Search for the cell housing the specified text and yield its (x, y) center coordinate. 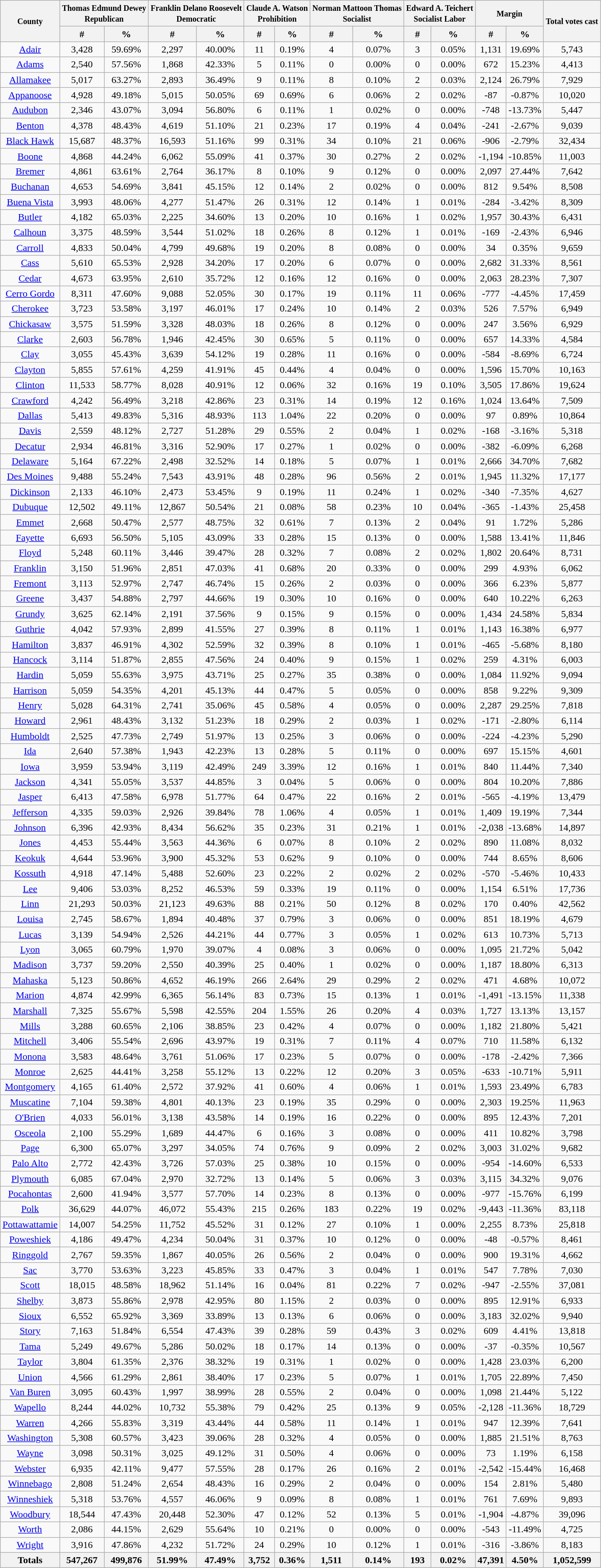
6,533 (572, 1163)
3,119 (172, 767)
25,458 (572, 507)
2,926 (172, 812)
7,030 (572, 1270)
22.89% (525, 1377)
50.54% (221, 507)
4,453 (82, 843)
55.86% (127, 1301)
-777 (491, 293)
52.97% (127, 583)
48.58% (127, 1285)
Sac (30, 1270)
4,566 (82, 1377)
54.69% (127, 186)
Taylor (30, 1362)
11.58% (525, 1041)
18,544 (82, 1514)
19.19% (525, 812)
51.23% (221, 721)
49.47% (127, 1240)
8,309 (572, 202)
59.35% (127, 1255)
Claude A. WatsonProhibition (277, 14)
54.25% (127, 1224)
38.99% (221, 1392)
24.58% (525, 614)
0.25% (292, 736)
9,076 (572, 1178)
1,868 (172, 65)
13,157 (572, 1011)
3,258 (172, 1072)
Osceola (30, 1133)
4,584 (572, 339)
14,007 (82, 1224)
3,975 (172, 675)
13,818 (572, 1331)
55.67% (127, 1011)
50.05% (221, 95)
1,434 (491, 614)
-169 (491, 233)
Adair (30, 49)
Plymouth (30, 1178)
10,864 (572, 415)
11,846 (572, 538)
Johnson (30, 827)
83,118 (572, 1209)
Union (30, 1377)
2,346 (82, 110)
Boone (30, 156)
6,085 (82, 1178)
44.21% (221, 935)
Polk (30, 1209)
42.93% (127, 827)
-0.87% (525, 95)
2,376 (172, 1362)
5,421 (572, 1026)
Humboldt (30, 736)
0.35% (525, 248)
57.61% (127, 370)
2,764 (172, 171)
8,434 (172, 827)
48.06% (127, 202)
8,032 (572, 843)
1,945 (491, 477)
4,042 (82, 629)
1,885 (491, 1438)
4,033 (82, 1117)
59.69% (127, 49)
15.23% (525, 65)
48.37% (127, 141)
Worth (30, 1530)
2,526 (172, 935)
Winnebago (30, 1484)
9,682 (572, 1148)
44.07% (127, 1209)
Tama (30, 1346)
11,338 (572, 995)
4,234 (172, 1240)
2,603 (82, 339)
4.93% (525, 568)
7,201 (572, 1117)
44.36% (221, 843)
1.04% (292, 415)
Madison (30, 965)
6,946 (572, 233)
Crawford (30, 400)
2,747 (172, 583)
3,639 (172, 354)
37 (259, 919)
9.22% (525, 690)
1.06% (292, 812)
-465 (491, 644)
8,763 (572, 1438)
39.84% (221, 812)
-5.46% (525, 873)
3,115 (491, 1178)
499,876 (127, 1560)
43.44% (221, 1423)
21.72% (525, 950)
65.07% (127, 1148)
1,970 (172, 950)
Grundy (30, 614)
55.64% (221, 1530)
48.12% (127, 431)
51.10% (221, 125)
13.13% (525, 1011)
79 (259, 1407)
25,818 (572, 1224)
45.15% (221, 186)
57.38% (127, 751)
526 (491, 309)
16,593 (172, 141)
Pottawattamie (30, 1224)
-1,194 (491, 156)
247 (491, 324)
-365 (491, 507)
8,028 (172, 385)
7.78% (525, 1270)
30.43% (525, 217)
46.10% (127, 492)
-565 (491, 797)
51.96% (127, 568)
858 (491, 690)
Cedar (30, 278)
Des Moines (30, 477)
Lucas (30, 935)
19.25% (525, 1102)
3,316 (172, 446)
2,666 (491, 461)
Jefferson (30, 812)
6,263 (572, 599)
0.73% (292, 995)
80 (259, 1301)
249 (259, 767)
14,897 (572, 827)
17.86% (525, 385)
6,158 (572, 1453)
2,610 (172, 278)
900 (491, 1255)
3,065 (82, 950)
-10.85% (525, 156)
9,309 (572, 690)
35.06% (221, 706)
5,105 (172, 538)
-748 (491, 110)
42.45% (221, 339)
Pocahontas (30, 1194)
215 (259, 1209)
10.22% (525, 599)
-178 (491, 1056)
34.70% (525, 461)
48.75% (221, 522)
6.23% (525, 583)
3,369 (172, 1316)
5,610 (82, 263)
57.03% (221, 1163)
Delaware (30, 461)
2,851 (172, 568)
-7.35% (525, 492)
Dickinson (30, 492)
7,104 (82, 1102)
42.99% (127, 995)
48.64% (127, 1056)
3,113 (82, 583)
-2.55% (525, 1285)
10.20% (525, 782)
9,088 (172, 293)
55.44% (127, 843)
53.45% (221, 492)
55.38% (221, 1407)
4.31% (525, 660)
1,143 (491, 629)
3,737 (82, 965)
113 (259, 415)
45.52% (221, 1224)
32.72% (221, 1178)
Floyd (30, 553)
-9,443 (491, 1209)
11,752 (172, 1224)
-10.71% (525, 1072)
21,293 (82, 904)
44.15% (127, 1530)
18,962 (172, 1285)
Louisa (30, 919)
2,133 (82, 492)
6,977 (572, 629)
-4.23% (525, 736)
47.86% (127, 1545)
2,745 (82, 919)
-947 (491, 1285)
43.71% (221, 675)
47.73% (127, 736)
-284 (491, 202)
2,797 (172, 599)
2,749 (172, 736)
51.24% (127, 1484)
9,659 (572, 248)
56.80% (221, 110)
5,447 (572, 110)
9,094 (572, 675)
44.24% (127, 156)
3,003 (491, 1148)
-48 (491, 1240)
7,641 (572, 1423)
2,559 (82, 431)
28.23% (525, 278)
-977 (491, 1194)
45.32% (221, 858)
2,540 (82, 65)
54.88% (127, 599)
3,197 (172, 309)
Mills (30, 1026)
11,533 (82, 385)
744 (491, 858)
1,705 (491, 1377)
56.01% (127, 1117)
7,543 (172, 477)
5,028 (82, 706)
4,662 (572, 1255)
47 (259, 1514)
Monroe (30, 1072)
1,187 (491, 965)
Woodbury (30, 1514)
26.79% (525, 80)
1,894 (172, 919)
40.05% (221, 1255)
3,563 (172, 843)
43.58% (221, 1117)
Butler (30, 217)
5,488 (172, 873)
5,834 (572, 614)
-2.79% (525, 141)
4,644 (82, 858)
-0.57% (525, 1240)
11.32% (525, 477)
804 (491, 782)
Norman Mattoon ThomasSocialist (357, 14)
47.56% (221, 660)
3,798 (572, 1133)
57.55% (221, 1469)
21.44% (525, 1392)
Margin (510, 14)
47,391 (491, 1560)
-2.67% (525, 125)
51.99% (172, 1560)
54.94% (127, 935)
4.50% (525, 1560)
42.23% (221, 751)
41.94% (127, 1194)
Sioux (30, 1316)
1.19% (525, 1453)
Cherokee (30, 309)
46.91% (127, 644)
6,693 (82, 538)
4,833 (82, 248)
23.03% (525, 1362)
5,122 (572, 1392)
3,841 (172, 186)
44.66% (221, 599)
13,479 (572, 797)
59.20% (127, 965)
21.51% (525, 1438)
3,423 (172, 1438)
2,525 (82, 736)
-1.43% (525, 507)
46.19% (221, 980)
6,114 (572, 721)
Dallas (30, 415)
48.03% (221, 324)
-382 (491, 446)
1.55% (292, 1011)
0.61% (292, 522)
0.60% (292, 1087)
41.55% (221, 629)
Shelby (30, 1301)
53.96% (127, 858)
34.60% (221, 217)
-5.68% (525, 644)
2,893 (172, 80)
53.58% (127, 309)
6,132 (572, 1041)
39.06% (221, 1438)
57.56% (127, 65)
Mitchell (30, 1041)
Total votes cast (572, 21)
8,183 (572, 1545)
-4.19% (525, 797)
1.72% (525, 522)
-171 (491, 721)
-2.42% (525, 1056)
53.94% (127, 767)
49.11% (127, 507)
Chickasaw (30, 324)
Hardin (30, 675)
4,266 (82, 1423)
40.00% (221, 49)
33.89% (221, 1316)
3,132 (172, 721)
4,341 (82, 782)
613 (491, 935)
3,544 (172, 233)
49.12% (221, 1453)
2,225 (172, 217)
Totals (30, 1560)
2,934 (82, 446)
59.38% (127, 1102)
55.29% (127, 1133)
40.39% (221, 965)
74 (259, 1148)
16.38% (525, 629)
Davis (30, 431)
50.02% (221, 1346)
65.03% (127, 217)
42.55% (221, 1011)
3,761 (172, 1056)
Ida (30, 751)
2,629 (172, 1530)
3,183 (491, 1316)
20,448 (172, 1514)
9,893 (572, 1499)
6,003 (572, 660)
13.41% (525, 538)
11,963 (572, 1102)
947 (491, 1423)
3,223 (172, 1270)
5,743 (572, 49)
10,732 (172, 1407)
2,767 (82, 1255)
Jackson (30, 782)
39,096 (572, 1514)
Hamilton (30, 644)
-316 (491, 1545)
81 (331, 1285)
69 (259, 95)
-15.76% (525, 1194)
Kossuth (30, 873)
12.91% (525, 1301)
4,242 (82, 400)
56.49% (127, 400)
55.83% (127, 1423)
10,072 (572, 980)
Jones (30, 843)
49.67% (127, 1346)
6,783 (572, 1087)
672 (491, 65)
Decatur (30, 446)
3,406 (82, 1041)
48.93% (221, 415)
91 (491, 522)
0.50% (292, 1453)
63.61% (127, 171)
5,248 (82, 553)
11.08% (525, 843)
0.89% (525, 415)
6,396 (82, 827)
Wayne (30, 1453)
7,307 (572, 278)
4,165 (82, 1087)
10,567 (572, 1346)
38.32% (221, 1362)
Bremer (30, 171)
12,502 (82, 507)
183 (331, 1209)
27.44% (525, 171)
2,097 (491, 171)
2,970 (172, 1178)
0.65% (292, 339)
20 (331, 568)
640 (491, 599)
52.59% (221, 644)
3,297 (172, 1148)
5,480 (572, 1484)
4,874 (82, 995)
609 (491, 1331)
812 (491, 186)
51.59% (127, 324)
Muscatine (30, 1102)
18.80% (525, 965)
-2,128 (491, 1407)
67.04% (127, 1178)
Adams (30, 65)
2,297 (172, 49)
65.92% (127, 1316)
3,575 (82, 324)
6,724 (572, 354)
3,319 (172, 1423)
31.02% (525, 1148)
97 (491, 415)
7,325 (82, 1011)
Cass (30, 263)
1.15% (292, 1301)
6,552 (82, 1316)
34.05% (221, 1148)
6,300 (82, 1148)
5,123 (82, 980)
49.63% (221, 904)
0.69% (292, 95)
19.31% (525, 1255)
Harrison (30, 690)
6,554 (172, 1331)
2,600 (82, 1194)
Emmet (30, 522)
42.11% (127, 1469)
6,949 (572, 309)
-633 (491, 1072)
64.31% (127, 706)
1,024 (491, 400)
5,713 (572, 935)
-6.09% (525, 446)
51.28% (221, 431)
64 (259, 797)
60.57% (127, 1438)
-906 (491, 141)
15.15% (525, 751)
0.44% (292, 370)
3,138 (172, 1117)
3,094 (172, 110)
52.90% (221, 446)
18,729 (572, 1407)
3,726 (172, 1163)
3,095 (82, 1392)
-241 (491, 125)
51.87% (127, 660)
9,039 (572, 125)
7,344 (572, 812)
4,799 (172, 248)
-1,491 (491, 995)
-8.69% (525, 354)
42.49% (221, 767)
3,025 (172, 1453)
2,727 (172, 431)
3,959 (82, 767)
37.92% (221, 1087)
46.81% (127, 446)
3,837 (82, 644)
1,943 (172, 751)
51.14% (221, 1285)
1,689 (172, 1133)
63.95% (127, 278)
34.32% (525, 1178)
2,928 (172, 263)
3.39% (292, 767)
890 (491, 843)
40.91% (221, 385)
7,886 (572, 782)
78 (259, 812)
7,340 (572, 767)
4,413 (572, 65)
50.31% (127, 1453)
Audubon (30, 110)
Franklin Delano RooseveltDemocratic (196, 14)
52.05% (221, 293)
6,935 (82, 1469)
Fremont (30, 583)
3,900 (172, 858)
Cerro Gordo (30, 293)
8,252 (172, 888)
41.91% (221, 370)
15,687 (82, 141)
266 (259, 980)
1,596 (491, 370)
39 (259, 1331)
49.83% (127, 415)
11.92% (525, 675)
Carroll (30, 248)
2,063 (491, 278)
56.62% (221, 827)
Calhoun (30, 233)
154 (491, 1484)
2,572 (172, 1087)
Guthrie (30, 629)
47.60% (127, 293)
Appanoose (30, 95)
1,095 (491, 950)
2,303 (491, 1102)
37,081 (572, 1285)
0.36% (292, 1560)
Black Hawk (30, 141)
Monona (30, 1056)
49.18% (127, 95)
6,199 (572, 1194)
2,124 (491, 80)
County (30, 21)
43.07% (127, 110)
2,255 (491, 1224)
73 (491, 1453)
2,741 (172, 706)
29.25% (525, 706)
Page (30, 1148)
34.20% (221, 263)
3,288 (82, 1026)
1,997 (172, 1392)
4,601 (572, 751)
31.33% (525, 263)
53 (259, 858)
45.85% (221, 1270)
59.03% (127, 812)
52.60% (221, 873)
4,652 (172, 980)
54.12% (221, 354)
7,450 (572, 1377)
Benton (30, 125)
3,098 (82, 1453)
2,100 (82, 1133)
411 (491, 1133)
4,186 (82, 1240)
840 (491, 767)
710 (491, 1041)
88 (259, 904)
Clinton (30, 385)
62.14% (127, 614)
4,679 (572, 919)
12.39% (525, 1423)
7,163 (82, 1331)
0.43% (378, 1331)
42,562 (572, 904)
Wapello (30, 1407)
53.76% (127, 1499)
6,929 (572, 324)
7,929 (572, 80)
36,629 (82, 1209)
-3.16% (525, 431)
60.11% (127, 553)
2,473 (172, 492)
1,957 (491, 217)
1,154 (491, 888)
5,911 (572, 1072)
Hancock (30, 660)
3,625 (82, 614)
56.50% (127, 538)
O'Brien (30, 1117)
4,725 (572, 1530)
5,249 (82, 1346)
3,150 (82, 568)
10.73% (525, 935)
2,668 (82, 522)
39.07% (221, 950)
2,191 (172, 614)
47.49% (221, 1560)
4.41% (525, 1331)
170 (491, 904)
Warren (30, 1423)
8.73% (525, 1224)
51.77% (221, 797)
259 (491, 660)
20.64% (525, 553)
9,940 (572, 1316)
3,770 (82, 1270)
-2.43% (525, 233)
9,406 (82, 888)
6,313 (572, 965)
2,640 (82, 751)
4,619 (172, 125)
4,627 (572, 492)
8,561 (572, 263)
1,511 (331, 1560)
9,488 (82, 477)
Franklin (30, 568)
4,918 (82, 873)
4.68% (525, 980)
Edward A. TeichertSocialist Labor (439, 14)
52.30% (221, 1514)
55.09% (221, 156)
3,993 (82, 202)
51.47% (221, 202)
8.65% (525, 858)
17,736 (572, 888)
46.53% (221, 888)
3,505 (491, 385)
1,946 (172, 339)
4,861 (82, 171)
204 (259, 1011)
Mahaska (30, 980)
4,201 (172, 690)
299 (491, 568)
5,877 (572, 583)
48.59% (127, 233)
23.49% (525, 1087)
6,365 (172, 995)
2,287 (491, 706)
51.97% (221, 736)
4,335 (82, 812)
Washington (30, 1438)
-0.35% (525, 1346)
8,461 (572, 1240)
61.29% (127, 1377)
7,818 (572, 706)
6,268 (572, 446)
38.40% (221, 1377)
-3.86% (525, 1545)
5,017 (82, 80)
2,550 (172, 965)
9.54% (525, 186)
Lee (30, 888)
42.95% (221, 1301)
2,086 (82, 1530)
40.48% (221, 919)
43.91% (221, 477)
56.14% (221, 995)
60.79% (127, 950)
4,232 (172, 1545)
55.43% (221, 1209)
3,114 (82, 660)
6,978 (172, 797)
5,598 (172, 1011)
4,928 (82, 95)
7,682 (572, 461)
5,413 (82, 415)
2,855 (172, 660)
4,182 (82, 217)
-954 (491, 1163)
Webster (30, 1469)
99 (259, 141)
Buena Vista (30, 202)
56.78% (127, 339)
43.09% (221, 538)
83 (259, 995)
50.47% (127, 522)
10.82% (525, 1133)
193 (417, 1560)
Linn (30, 904)
7,642 (572, 171)
58.67% (127, 919)
36.17% (221, 171)
51.06% (221, 1056)
3,218 (172, 400)
57.93% (127, 629)
55.63% (127, 675)
9,477 (172, 1469)
44.41% (127, 1072)
Story (30, 1331)
7,366 (572, 1056)
0.76% (292, 1148)
37.56% (221, 614)
1,084 (491, 675)
Wright (30, 1545)
-13.68% (525, 827)
96 (331, 477)
4,801 (172, 1102)
Fayette (30, 538)
Poweshiek (30, 1240)
-570 (491, 873)
1,802 (491, 553)
38.85% (221, 1026)
55.05% (127, 782)
21.80% (525, 1026)
18.19% (525, 919)
Marion (30, 995)
2,772 (82, 1163)
4,653 (82, 186)
1,182 (491, 1026)
1,727 (491, 1011)
851 (491, 919)
2,682 (491, 263)
0.18% (292, 461)
32,434 (572, 141)
17,459 (572, 293)
2,654 (172, 1484)
5,042 (572, 950)
0.77% (292, 935)
8,244 (82, 1407)
3,577 (172, 1194)
0.79% (292, 919)
49.68% (221, 248)
-11.49% (525, 1530)
3,055 (82, 354)
Clay (30, 354)
6,200 (572, 1362)
697 (491, 751)
12,867 (172, 507)
3,916 (82, 1545)
50.03% (127, 904)
5,164 (82, 461)
46.74% (221, 583)
-14.60% (525, 1163)
0.62% (292, 858)
-13.73% (525, 110)
5,308 (82, 1438)
761 (491, 1499)
55.12% (221, 1072)
10,020 (572, 95)
45.43% (127, 354)
50 (331, 904)
Jasper (30, 797)
547 (491, 1270)
1,428 (491, 1362)
3,723 (82, 309)
547,267 (82, 1560)
Palo Alto (30, 1163)
44.02% (127, 1407)
Clarke (30, 339)
Winneshiek (30, 1499)
8,508 (572, 186)
3,328 (172, 324)
50.86% (127, 980)
53.03% (127, 888)
Lyon (30, 950)
2,106 (172, 1026)
17,177 (572, 477)
8,311 (82, 293)
4,277 (172, 202)
46.01% (221, 309)
1,052,599 (572, 1560)
-2,038 (491, 827)
-4.87% (525, 1514)
42.33% (221, 65)
5,855 (82, 370)
-87 (491, 95)
60.65% (127, 1026)
18,015 (82, 1285)
2.81% (525, 1484)
57.70% (221, 1194)
3,752 (259, 1560)
3.56% (525, 324)
3,437 (82, 599)
3,446 (172, 553)
3,873 (82, 1301)
4,557 (172, 1499)
4,259 (172, 370)
58.77% (127, 385)
3,375 (82, 233)
6,933 (572, 1301)
2,808 (82, 1484)
36.49% (221, 80)
54.35% (127, 690)
10,163 (572, 370)
Dubuque (30, 507)
47.14% (127, 873)
2,625 (82, 1072)
51.16% (221, 141)
11.44% (525, 767)
3,537 (172, 782)
55.54% (127, 1041)
-2,542 (491, 1469)
6,431 (572, 217)
-37 (491, 1346)
39.47% (221, 553)
7,509 (572, 400)
Keokuk (30, 858)
5,015 (172, 95)
47.58% (127, 797)
Scott (30, 1285)
65.53% (127, 263)
Montgomery (30, 1087)
48 (259, 477)
53.63% (127, 1270)
46.06% (221, 1499)
21,123 (172, 904)
46,072 (172, 1209)
2,899 (172, 629)
6.51% (525, 888)
19,624 (572, 385)
Buchanan (30, 186)
35.72% (221, 278)
67.22% (127, 461)
1,098 (491, 1392)
2,577 (172, 522)
8,606 (572, 858)
60.43% (127, 1392)
32.02% (525, 1316)
Howard (30, 721)
10,433 (572, 873)
7.57% (525, 309)
-2.80% (525, 721)
14.33% (525, 339)
3,583 (82, 1056)
2,978 (172, 1301)
Allamakee (30, 80)
61.35% (127, 1362)
43.97% (221, 1041)
4,378 (82, 125)
52 (331, 1514)
-340 (491, 492)
6,413 (82, 797)
4,302 (172, 644)
Iowa (30, 767)
1,131 (491, 49)
44.47% (221, 1133)
32.52% (221, 461)
-224 (491, 736)
-13.15% (525, 995)
1,593 (491, 1087)
40.13% (221, 1102)
Van Buren (30, 1392)
0.68% (292, 568)
47.03% (221, 568)
51.84% (127, 1331)
Greene (30, 599)
Clayton (30, 370)
1,409 (491, 812)
-3.42% (525, 202)
51.02% (221, 233)
2.64% (292, 980)
471 (491, 980)
3,139 (82, 935)
45.13% (221, 690)
42.86% (221, 400)
4,673 (82, 278)
11,003 (572, 156)
15.70% (525, 370)
2,861 (172, 1377)
42.43% (127, 1163)
-543 (491, 1530)
2,498 (172, 461)
-15.44% (525, 1469)
-584 (491, 354)
63.27% (127, 80)
Henry (30, 706)
-4.45% (525, 293)
8,731 (572, 553)
13.64% (525, 400)
-168 (491, 431)
3,804 (82, 1362)
58 (331, 507)
51.72% (221, 1545)
16,468 (572, 1469)
2,696 (172, 1041)
4,868 (82, 156)
44.85% (221, 782)
Marshall (30, 1011)
7.69% (525, 1499)
0.30% (292, 599)
3,428 (82, 49)
Ringgold (30, 1255)
5,290 (572, 736)
366 (491, 583)
Thomas Edmund DeweyRepublican (104, 14)
12.43% (525, 1117)
-1,904 (491, 1514)
61.40% (127, 1087)
55.24% (127, 477)
19.69% (525, 49)
1,588 (491, 538)
1,867 (172, 1255)
2,961 (82, 721)
5,316 (172, 415)
8,180 (572, 644)
657 (491, 339)
